Provide the (x, y) coordinate of the cell's center where the given text is located.  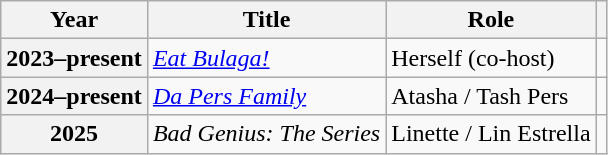
2023–present (74, 58)
Bad Genius: The Series (266, 134)
2025 (74, 134)
Title (266, 20)
Linette / Lin Estrella (491, 134)
Role (491, 20)
Eat Bulaga! (266, 58)
Da Pers Family (266, 96)
2024–present (74, 96)
Herself (co-host) (491, 58)
Atasha / Tash Pers (491, 96)
Year (74, 20)
